Pinpoint the cell where the given text exists, returning its [X, Y] midpoint coordinate. 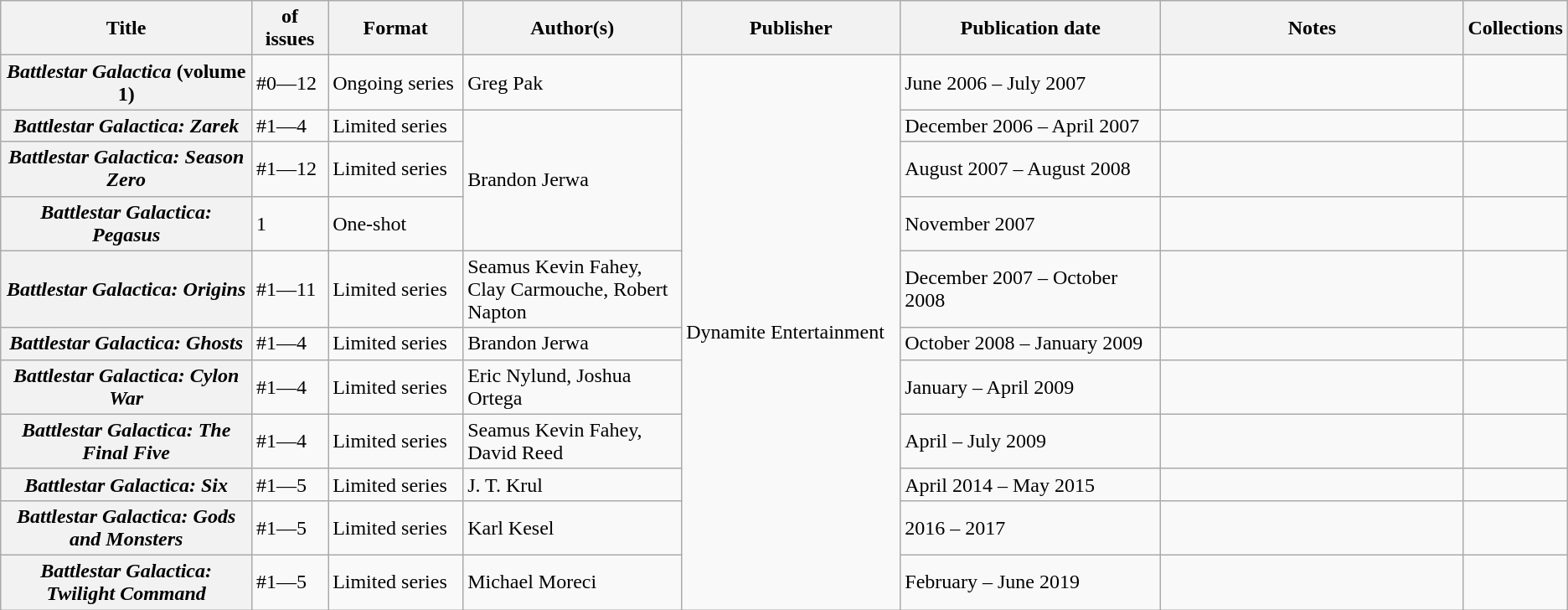
Format [395, 28]
Collections [1515, 28]
#1—11 [290, 289]
Michael Moreci [573, 582]
Karl Kesel [573, 528]
Title [126, 28]
Greg Pak [573, 82]
Battlestar Galactica: Ghosts [126, 344]
Battlestar Galactica: Twilight Command [126, 582]
Battlestar Galactica: Six [126, 484]
April – July 2009 [1030, 441]
of issues [290, 28]
December 2007 – October 2008 [1030, 289]
Battlestar Galactica: Season Zero [126, 169]
Battlestar Galactica: Cylon War [126, 387]
Battlestar Galactica: The Final Five [126, 441]
Publication date [1030, 28]
August 2007 – August 2008 [1030, 169]
#0—12 [290, 82]
Battlestar Galactica: Origins [126, 289]
J. T. Krul [573, 484]
Eric Nylund, Joshua Ortega [573, 387]
2016 – 2017 [1030, 528]
Battlestar Galactica: Pegasus [126, 223]
Battlestar Galactica: Gods and Monsters [126, 528]
#1—12 [290, 169]
January – April 2009 [1030, 387]
November 2007 [1030, 223]
Seamus Kevin Fahey, Clay Carmouche, Robert Napton [573, 289]
One-shot [395, 223]
October 2008 – January 2009 [1030, 344]
December 2006 – April 2007 [1030, 126]
Notes [1312, 28]
June 2006 – July 2007 [1030, 82]
Seamus Kevin Fahey, David Reed [573, 441]
Publisher [791, 28]
Dynamite Entertainment [791, 333]
February – June 2019 [1030, 582]
April 2014 – May 2015 [1030, 484]
Ongoing series [395, 82]
Battlestar Galactica (volume 1) [126, 82]
Author(s) [573, 28]
Battlestar Galactica: Zarek [126, 126]
1 [290, 223]
